For the text-containing cell, return its midpoint in [x, y] coordinate format. 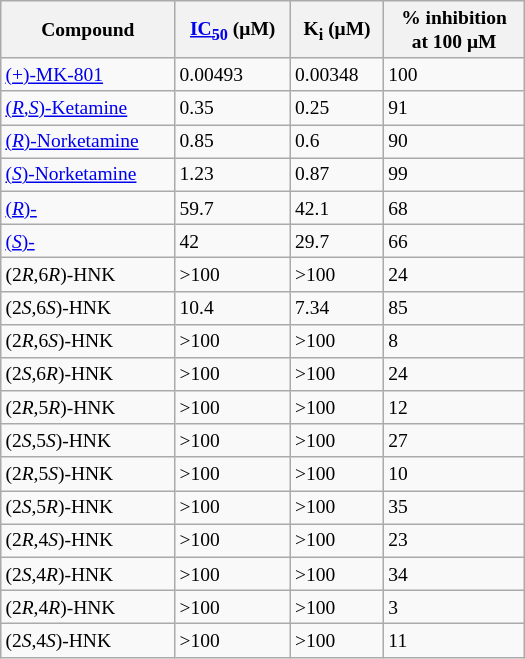
0.00493 [233, 74]
0.85 [233, 142]
11 [454, 640]
3 [454, 608]
(2S,5R)-HNK [88, 508]
IC50 (μM) [233, 30]
100 [454, 74]
(R)-Norketamine [88, 142]
(2R,6S)-HNK [88, 340]
12 [454, 408]
(2R,6R)-HNK [88, 274]
10 [454, 474]
(2R,5R)-HNK [88, 408]
(R)- [88, 208]
7.34 [336, 308]
(2S,5S)-HNK [88, 440]
(2R,4R)-HNK [88, 608]
% inhibitionat 100 μM [454, 30]
66 [454, 240]
27 [454, 440]
1.23 [233, 174]
(2R,4S)-HNK [88, 540]
8 [454, 340]
(2R,5S)-HNK [88, 474]
99 [454, 174]
(S)-Norketamine [88, 174]
23 [454, 540]
(S)- [88, 240]
0.00348 [336, 74]
90 [454, 142]
(2S,4S)-HNK [88, 640]
(2S,4R)-HNK [88, 574]
59.7 [233, 208]
35 [454, 508]
(+)-MK-801 [88, 74]
85 [454, 308]
34 [454, 574]
29.7 [336, 240]
42.1 [336, 208]
10.4 [233, 308]
0.25 [336, 108]
0.6 [336, 142]
42 [233, 240]
0.87 [336, 174]
91 [454, 108]
(2S,6R)-HNK [88, 374]
Compound [88, 30]
(2S,6S)-HNK [88, 308]
(R,S)-Ketamine [88, 108]
0.35 [233, 108]
Ki (μM) [336, 30]
68 [454, 208]
